Capture the cell that displays the provided text and extract its (x, y) central coordinate. 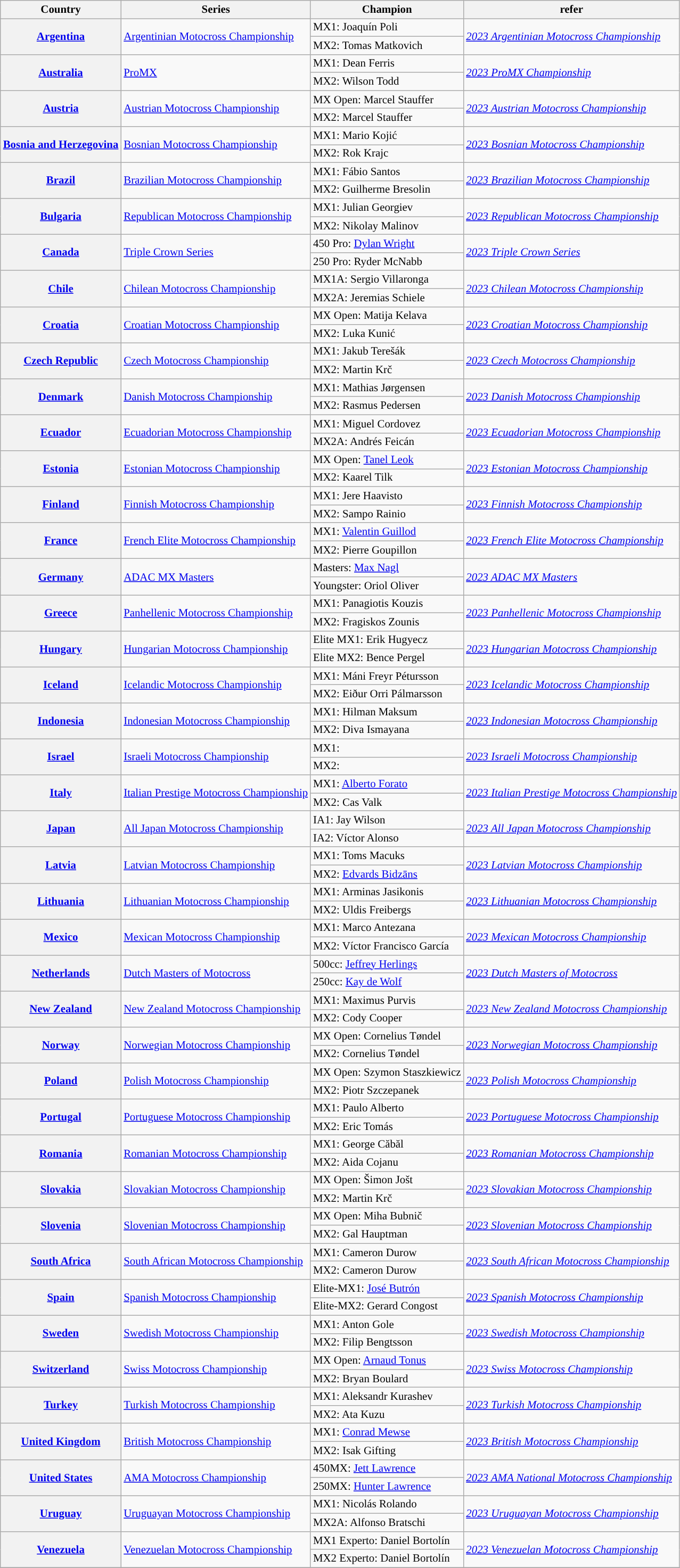
2023 Republican Motocross Championship (571, 217)
2023 ADAC MX Masters (571, 577)
2023 Mexican Motocross Championship (571, 937)
ProMX (216, 72)
MX2: Pierre Goupillon (387, 550)
Czech Republic (61, 361)
IA1: Jay Wilson (387, 820)
2023 Turkish Motocross Championship (571, 1406)
2023 Norwegian Motocross Championship (571, 1045)
MX1A: Sergio Villaronga (387, 279)
MX1: Maximus Purvis (387, 1000)
Iceland (61, 685)
Turkey (61, 1406)
Norway (61, 1045)
Netherlands (61, 973)
Spanish Motocross Championship (216, 1298)
MX2: Rok Krajc (387, 153)
Denmark (61, 397)
Danish Motocross Championship (216, 397)
United Kingdom (61, 1441)
MX2: Eric Tomás (387, 1126)
Brazil (61, 180)
MX1: Marco Antezana (387, 928)
MX2: Luka Kunić (387, 334)
All Japan Motocross Championship (216, 829)
Polish Motocross Championship (216, 1081)
2023 Brazilian Motocross Championship (571, 180)
250 Pro: Ryder McNabb (387, 261)
MX2: Marcel Stauffer (387, 118)
Elite MX1: Erik Hugyecz (387, 640)
Poland (61, 1081)
Indonesian Motocross Championship (216, 721)
Lithuania (61, 901)
2023 Lithuanian Motocross Championship (571, 901)
2023 Panhellenic Motocross Championship (571, 613)
MX Open: Cornelius Tøndel (387, 1036)
MX2: Víctor Francisco García (387, 946)
Slovenia (61, 1225)
MX1: Mario Kojić (387, 136)
MX Open: Šimon Jošt (387, 1180)
MX2: Nikolay Malinov (387, 226)
Country (61, 10)
Argentina (61, 36)
MX1: Aleksandr Kurashev (387, 1397)
MX1: Anton Gole (387, 1324)
MX1: Panagiotis Kouzis (387, 604)
Latvia (61, 865)
Portugal (61, 1117)
250cc: Kay de Wolf (387, 982)
Israeli Motocross Championship (216, 757)
MX2: Aida Cojanu (387, 1162)
MX1: Alberto Forato (387, 784)
Elite MX2: Bence Pergel (387, 658)
Indonesia (61, 721)
Israel (61, 757)
2023 Slovenian Motocross Championship (571, 1225)
Estonian Motocross Championship (216, 469)
MX2: Piotr Szczepanek (387, 1090)
United States (61, 1478)
refer (571, 10)
MX2A: Jeremias Schiele (387, 298)
Slovenian Motocross Championship (216, 1225)
Slovakia (61, 1189)
Uruguay (61, 1514)
MX2: Uldis Freibergs (387, 910)
2023 British Motocross Championship (571, 1441)
2023 Finnish Motocross Championship (571, 505)
500cc: Jeffrey Herlings (387, 964)
2023 Austrian Motocross Championship (571, 109)
Lithuanian Motocross Championship (216, 901)
MX Open: Szymon Staszkiewicz (387, 1072)
Croatia (61, 325)
Chile (61, 288)
450MX: Jett Lawrence (387, 1468)
Portuguese Motocross Championship (216, 1117)
Youngster: Oriol Oliver (387, 586)
2023 Venezuelan Motocross Championship (571, 1549)
Swedish Motocross Championship (216, 1333)
MX2: Kaarel Tilk (387, 478)
Bulgaria (61, 217)
MX1: Máni Freyr Pétursson (387, 676)
Masters: Max Nagl (387, 568)
MX1: Cameron Durow (387, 1252)
Elite-MX2: Gerard Congost (387, 1306)
Greece (61, 613)
MX2: Bryan Boulard (387, 1379)
2023 Dutch Masters of Motocross (571, 973)
2023 Polish Motocross Championship (571, 1081)
2023 Triple Crown Series (571, 253)
2023 Croatian Motocross Championship (571, 325)
Venezuela (61, 1549)
MX2: Fragiskos Zounis (387, 622)
MX2: Cody Cooper (387, 1018)
MX2: Sampo Rainio (387, 514)
2023 Latvian Motocross Championship (571, 865)
2023 Czech Motocross Championship (571, 361)
South Africa (61, 1261)
Ecuadorian Motocross Championship (216, 433)
MX2: Isak Gifting (387, 1450)
Japan (61, 829)
MX2: Tomas Matkovich (387, 45)
2023 ProMX Championship (571, 72)
MX1 Experto: Daniel Bortolín (387, 1540)
Panhellenic Motocross Championship (216, 613)
MX Open: Arnaud Tonus (387, 1360)
Austrian Motocross Championship (216, 109)
2023 Chilean Motocross Championship (571, 288)
2023 Portuguese Motocross Championship (571, 1117)
Croatian Motocross Championship (216, 325)
Mexican Motocross Championship (216, 937)
MX2A: Andrés Feicán (387, 442)
MX Open: Matija Kelava (387, 316)
2023 Israeli Motocross Championship (571, 757)
2023 Indonesian Motocross Championship (571, 721)
2023 Swiss Motocross Championship (571, 1369)
Turkish Motocross Championship (216, 1406)
Brazilian Motocross Championship (216, 180)
2023 Argentinian Motocross Championship (571, 36)
MX1: Julian Georgiev (387, 208)
Republican Motocross Championship (216, 217)
Switzerland (61, 1369)
Czech Motocross Championship (216, 361)
2023 Bosnian Motocross Championship (571, 145)
MX1: Toms Macuks (387, 856)
Swiss Motocross Championship (216, 1369)
Norwegian Motocross Championship (216, 1045)
Ecuador (61, 433)
South African Motocross Championship (216, 1261)
MX1: George Căbăl (387, 1144)
MX1: Jakub Terešák (387, 352)
MX1: Paulo Alberto (387, 1108)
Chilean Motocross Championship (216, 288)
Finland (61, 505)
New Zealand (61, 1009)
MX1: Fábio Santos (387, 171)
2023 AMA National Motocross Championship (571, 1478)
MX1: Nicolás Rolando (387, 1505)
Bosnian Motocross Championship (216, 145)
Uruguayan Motocross Championship (216, 1514)
Champion (387, 10)
2023 Icelandic Motocross Championship (571, 685)
2023 New Zealand Motocross Championship (571, 1009)
Austria (61, 109)
French Elite Motocross Championship (216, 541)
ADAC MX Masters (216, 577)
MX Open: Tanel Leok (387, 460)
Romania (61, 1153)
MX1: Valentin Guillod (387, 532)
Germany (61, 577)
MX1: Conrad Mewse (387, 1432)
MX2: Edvards Bidzāns (387, 874)
Mexico (61, 937)
British Motocross Championship (216, 1441)
2023 Uruguayan Motocross Championship (571, 1514)
MX2: Cameron Durow (387, 1270)
Spain (61, 1298)
MX Open: Miha Bubnič (387, 1216)
Sweden (61, 1333)
MX1: Joaquín Poli (387, 27)
MX1: Mathias Jørgensen (387, 387)
2023 Hungarian Motocross Championship (571, 649)
Finnish Motocross Championship (216, 505)
2023 Romanian Motocross Championship (571, 1153)
450 Pro: Dylan Wright (387, 244)
MX2: Wilson Todd (387, 81)
MX1: Miguel Cordovez (387, 424)
Hungary (61, 649)
2023 Ecuadorian Motocross Championship (571, 433)
MX1: Jere Haavisto (387, 496)
MX2: Cornelius Tøndel (387, 1054)
2023 Estonian Motocross Championship (571, 469)
Icelandic Motocross Championship (216, 685)
2023 All Japan Motocross Championship (571, 829)
Italian Prestige Motocross Championship (216, 793)
Argentinian Motocross Championship (216, 36)
2023 South African Motocross Championship (571, 1261)
Elite-MX1: José Butrón (387, 1289)
MX2: Guilherme Bresolin (387, 189)
Hungarian Motocross Championship (216, 649)
2023 French Elite Motocross Championship (571, 541)
Venezuelan Motocross Championship (216, 1549)
MX1: Hilman Maksum (387, 712)
Australia (61, 72)
Estonia (61, 469)
MX1: (387, 748)
Series (216, 10)
Italy (61, 793)
MX2: Cas Valk (387, 802)
IA2: Víctor Alonso (387, 838)
2023 Italian Prestige Motocross Championship (571, 793)
MX2: (387, 766)
Triple Crown Series (216, 253)
2023 Slovakian Motocross Championship (571, 1189)
Bosnia and Herzegovina (61, 145)
MX2: Gal Hauptman (387, 1234)
Slovakian Motocross Championship (216, 1189)
250MX: Hunter Lawrence (387, 1487)
MX2A: Alfonso Bratschi (387, 1523)
MX2: Filip Bengtsson (387, 1342)
Dutch Masters of Motocross (216, 973)
MX Open: Marcel Stauffer (387, 100)
2023 Spanish Motocross Championship (571, 1298)
Romanian Motocross Championship (216, 1153)
France (61, 541)
2023 Danish Motocross Championship (571, 397)
MX2: Eiður Orri Pálmarsson (387, 694)
MX2: Ata Kuzu (387, 1414)
New Zealand Motocross Championship (216, 1009)
Canada (61, 253)
MX2 Experto: Daniel Bortolín (387, 1558)
MX1: Arminas Jasikonis (387, 892)
2023 Swedish Motocross Championship (571, 1333)
MX2: Diva Ismayana (387, 730)
MX1: Dean Ferris (387, 63)
Latvian Motocross Championship (216, 865)
AMA Motocross Championship (216, 1478)
MX2: Rasmus Pedersen (387, 406)
